Return the (x, y) coordinate for the center point of the cell that contains the specified text.  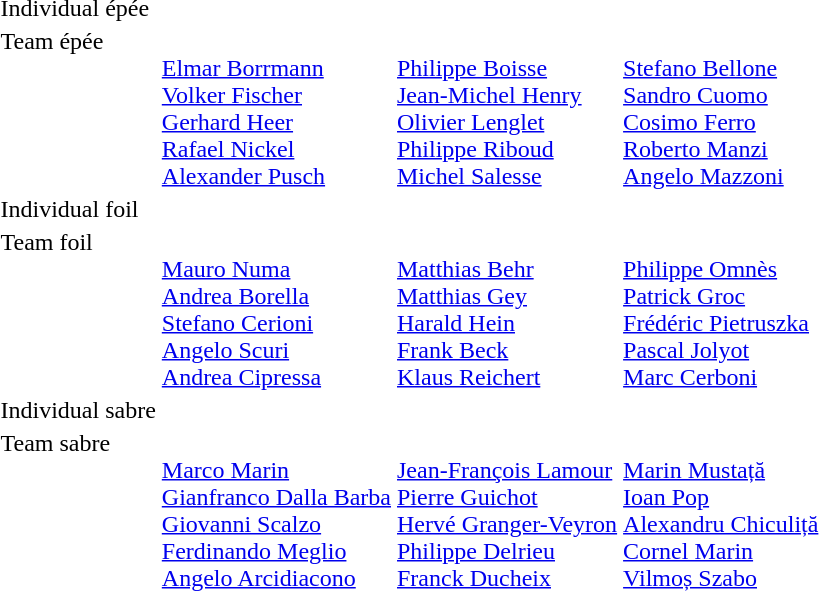
Elmar BorrmannVolker FischerGerhard HeerRafael NickelAlexander Pusch (276, 108)
Matthias BehrMatthias GeyHarald HeinFrank BeckKlaus Reichert (508, 310)
Mauro NumaAndrea BorellaStefano CerioniAngelo ScuriAndrea Cipressa (276, 310)
Philippe BoisseJean-Michel HenryOlivier LengletPhilippe RiboudMichel Salesse (508, 108)
